Capture the cell that displays the provided text and extract its [x, y] central coordinate. 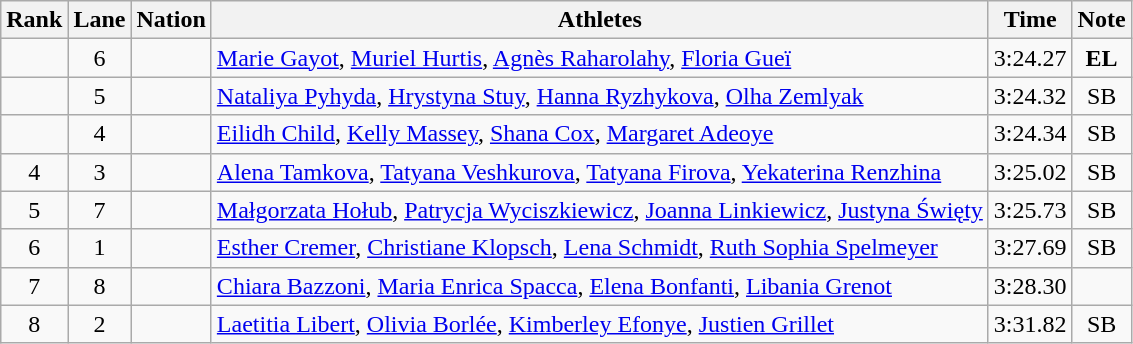
1 [100, 248]
Małgorzata Hołub, Patrycja Wyciszkiewicz, Joanna Linkiewicz, Justyna Święty [600, 210]
3:25.73 [1030, 210]
Chiara Bazzoni, Maria Enrica Spacca, Elena Bonfanti, Libania Grenot [600, 286]
Athletes [600, 20]
Esther Cremer, Christiane Klopsch, Lena Schmidt, Ruth Sophia Spelmeyer [600, 248]
3:31.82 [1030, 324]
3:24.34 [1030, 134]
Note [1102, 20]
3:27.69 [1030, 248]
3 [100, 172]
Alena Tamkova, Tatyana Veshkurova, Tatyana Firova, Yekaterina Renzhina [600, 172]
Marie Gayot, Muriel Hurtis, Agnès Raharolahy, Floria Gueï [600, 58]
Time [1030, 20]
Rank [34, 20]
3:28.30 [1030, 286]
Nataliya Pyhyda, Hrystyna Stuy, Hanna Ryzhykova, Olha Zemlyak [600, 96]
3:24.32 [1030, 96]
3:25.02 [1030, 172]
3:24.27 [1030, 58]
Laetitia Libert, Olivia Borlée, Kimberley Efonye, Justien Grillet [600, 324]
Eilidh Child, Kelly Massey, Shana Cox, Margaret Adeoye [600, 134]
Nation [171, 20]
Lane [100, 20]
2 [100, 324]
EL [1102, 58]
